Return the [X, Y] coordinate for the center point of the cell that contains the specified text.  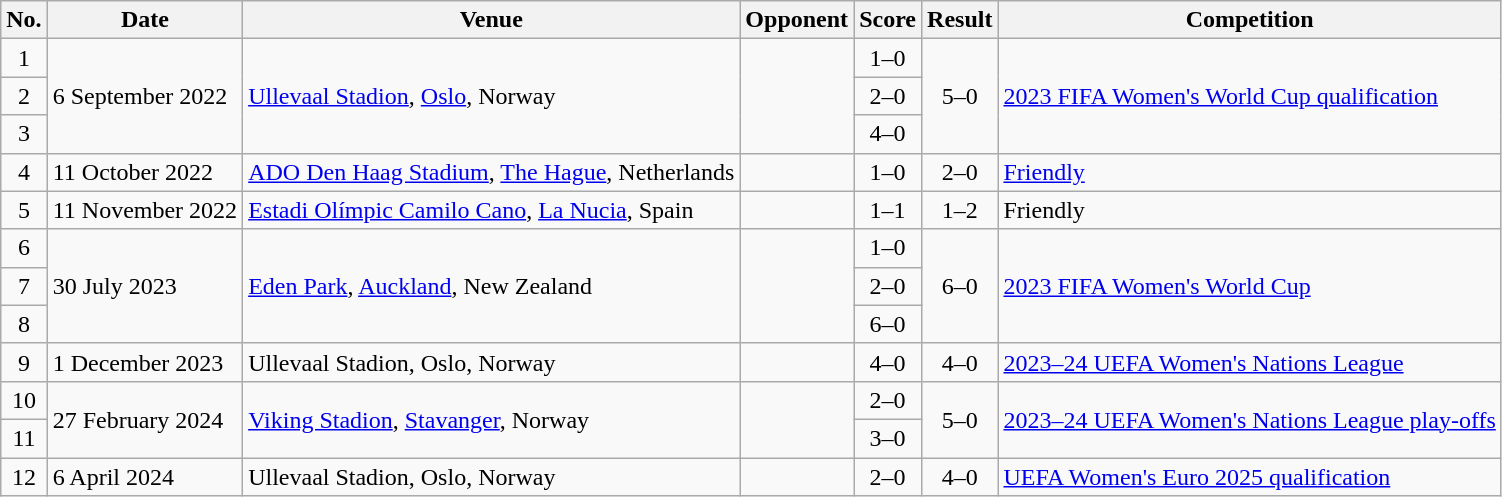
4 [24, 172]
2023 FIFA Women's World Cup [1250, 286]
Estadi Olímpic Camilo Cano, La Nucia, Spain [492, 210]
2023–24 UEFA Women's Nations League [1250, 362]
11 November 2022 [144, 210]
2023–24 UEFA Women's Nations League play-offs [1250, 419]
ADO Den Haag Stadium, The Hague, Netherlands [492, 172]
3 [24, 134]
2 [24, 96]
6 April 2024 [144, 477]
6 [24, 248]
3–0 [888, 438]
7 [24, 286]
12 [24, 477]
Competition [1250, 20]
30 July 2023 [144, 286]
11 October 2022 [144, 172]
8 [24, 324]
Date [144, 20]
1–2 [960, 210]
2023 FIFA Women's World Cup qualification [1250, 96]
1 December 2023 [144, 362]
1–1 [888, 210]
11 [24, 438]
Opponent [797, 20]
UEFA Women's Euro 2025 qualification [1250, 477]
27 February 2024 [144, 419]
Venue [492, 20]
9 [24, 362]
Result [960, 20]
Score [888, 20]
Eden Park, Auckland, New Zealand [492, 286]
10 [24, 400]
6 September 2022 [144, 96]
5 [24, 210]
No. [24, 20]
Viking Stadion, Stavanger, Norway [492, 419]
1 [24, 58]
